Return (X, Y) of the center of cell containing provided text 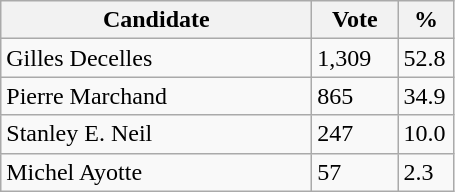
865 (355, 96)
Michel Ayotte (156, 172)
10.0 (426, 134)
57 (355, 172)
Vote (355, 20)
Gilles Decelles (156, 58)
52.8 (426, 58)
1,309 (355, 58)
2.3 (426, 172)
Candidate (156, 20)
Stanley E. Neil (156, 134)
247 (355, 134)
% (426, 20)
Pierre Marchand (156, 96)
34.9 (426, 96)
